Find where the given text appears and provide that cell's center as [x, y] coordinate. 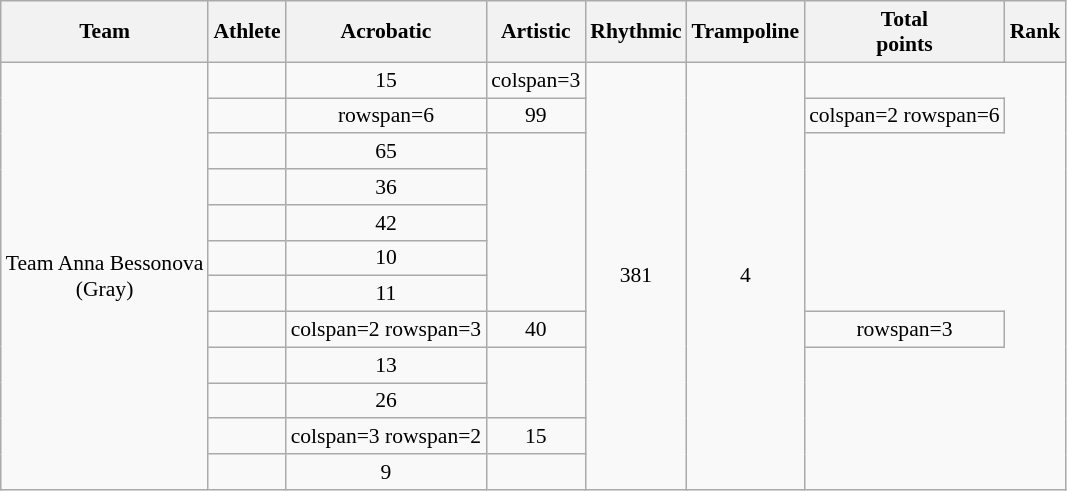
11 [386, 294]
colspan=2 rowspan=3 [386, 330]
Artistic [536, 32]
10 [386, 258]
colspan=3 [536, 80]
Team Anna Bessonova(Gray) [105, 276]
colspan=3 rowspan=2 [386, 437]
Rhythmic [636, 32]
381 [636, 276]
colspan=2 rowspan=6 [904, 116]
4 [746, 276]
rowspan=3 [904, 330]
26 [386, 401]
Rank [1036, 32]
42 [386, 223]
Trampoline [746, 32]
Totalpoints [904, 32]
Team [105, 32]
40 [536, 330]
rowspan=6 [386, 116]
13 [386, 365]
Acrobatic [386, 32]
Athlete [246, 32]
9 [386, 472]
99 [536, 116]
65 [386, 152]
36 [386, 187]
